Find where the given text appears and provide that cell's center as [X, Y] coordinate. 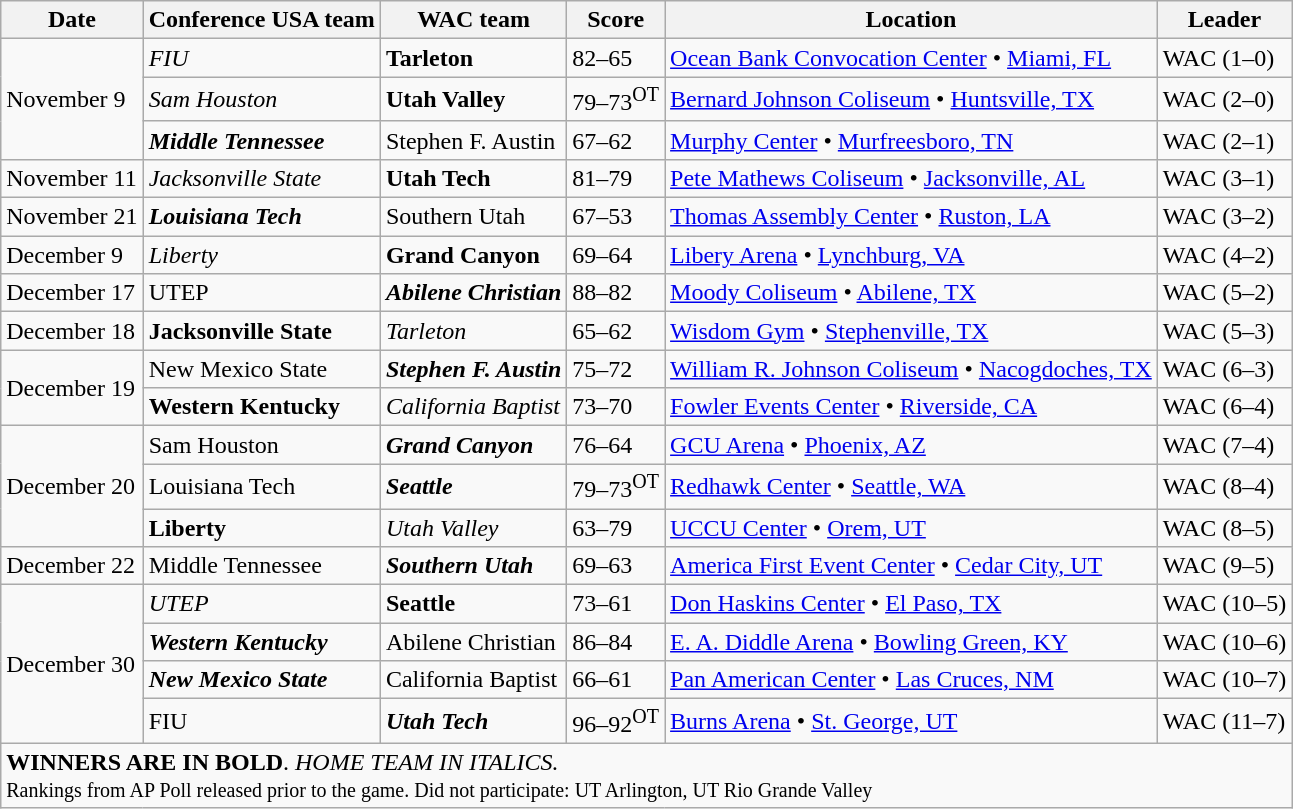
88–82 [616, 293]
November 21 [72, 217]
WAC (9–5) [1224, 566]
Bernard Johnson Coliseum • Huntsville, TX [912, 100]
November 11 [72, 178]
Fowler Events Center • Riverside, CA [912, 407]
December 30 [72, 664]
73–70 [616, 407]
Score [616, 20]
Don Haskins Center • El Paso, TX [912, 604]
December 9 [72, 255]
Ocean Bank Convocation Center • Miami, FL [912, 58]
WAC (7–4) [1224, 445]
WAC (2–0) [1224, 100]
WAC (10–7) [1224, 680]
WAC (8–4) [1224, 486]
WAC (11–7) [1224, 722]
96–92OT [616, 722]
WAC (3–2) [1224, 217]
WINNERS ARE IN BOLD. HOME TEAM IN ITALICS.Rankings from AP Poll released prior to the game. Did not participate: UT Arlington, UT Rio Grande Valley [646, 776]
67–53 [616, 217]
America First Event Center • Cedar City, UT [912, 566]
WAC (5–2) [1224, 293]
December 20 [72, 486]
66–61 [616, 680]
WAC (4–2) [1224, 255]
December 22 [72, 566]
William R. Johnson Coliseum • Nacogdoches, TX [912, 369]
67–62 [616, 140]
69–64 [616, 255]
UCCU Center • Orem, UT [912, 528]
December 17 [72, 293]
82–65 [616, 58]
Conference USA team [262, 20]
Redhawk Center • Seattle, WA [912, 486]
E. A. Diddle Arena • Bowling Green, KY [912, 642]
December 18 [72, 331]
Location [912, 20]
Pete Mathews Coliseum • Jacksonville, AL [912, 178]
WAC (8–5) [1224, 528]
Pan American Center • Las Cruces, NM [912, 680]
76–64 [616, 445]
Wisdom Gym • Stephenville, TX [912, 331]
WAC (5–3) [1224, 331]
81–79 [616, 178]
WAC (10–5) [1224, 604]
Thomas Assembly Center • Ruston, LA [912, 217]
Libery Arena • Lynchburg, VA [912, 255]
Leader [1224, 20]
Murphy Center • Murfreesboro, TN [912, 140]
WAC team [473, 20]
73–61 [616, 604]
63–79 [616, 528]
Moody Coliseum • Abilene, TX [912, 293]
75–72 [616, 369]
WAC (6–3) [1224, 369]
65–62 [616, 331]
GCU Arena • Phoenix, AZ [912, 445]
86–84 [616, 642]
WAC (2–1) [1224, 140]
November 9 [72, 100]
WAC (3–1) [1224, 178]
WAC (10–6) [1224, 642]
Date [72, 20]
December 19 [72, 388]
69–63 [616, 566]
Burns Arena • St. George, UT [912, 722]
WAC (1–0) [1224, 58]
WAC (6–4) [1224, 407]
